Return [X, Y] of the center of cell containing provided text 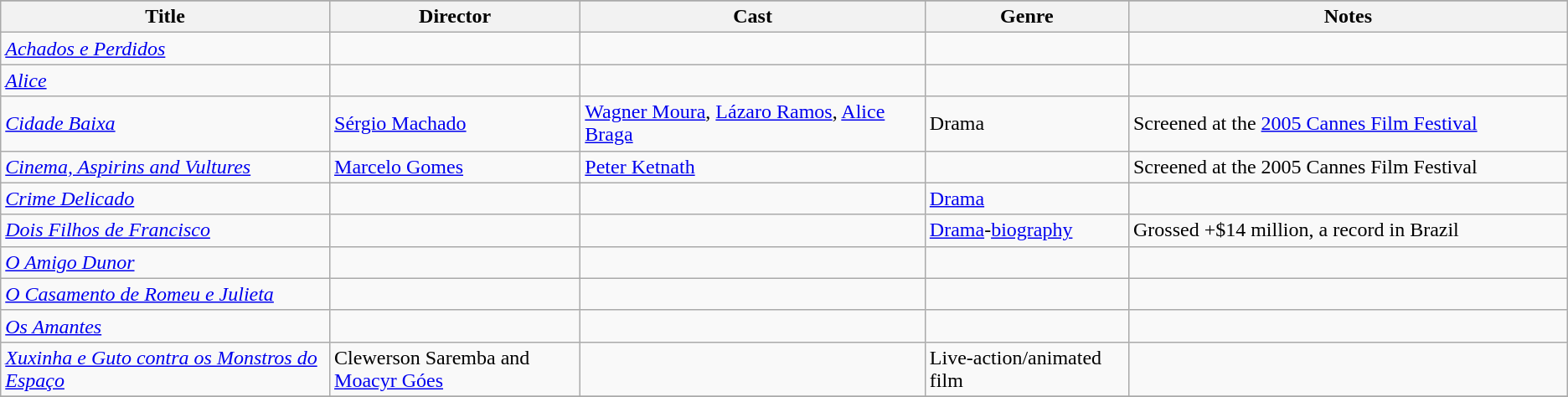
Crime Delicado [166, 198]
Clewerson Saremba and Moacyr Góes [456, 369]
Genre [1027, 17]
Title [166, 17]
Peter Ketnath [752, 167]
Cinema, Aspirins and Vultures [166, 167]
Wagner Moura, Lázaro Ramos, Alice Braga [752, 124]
Xuxinha e Guto contra os Monstros do Espaço [166, 369]
Director [456, 17]
O Amigo Dunor [166, 262]
Os Amantes [166, 326]
Achados e Perdidos [166, 49]
Grossed +$14 million, a record in Brazil [1348, 230]
Dois Filhos de Francisco [166, 230]
Sérgio Machado [456, 124]
Alice [166, 80]
Live-action/animated film [1027, 369]
Notes [1348, 17]
O Casamento de Romeu e Julieta [166, 294]
Drama-biography [1027, 230]
Marcelo Gomes [456, 167]
Cidade Baixa [166, 124]
Cast [752, 17]
